Find where the given text appears and provide that cell's center as (x, y) coordinate. 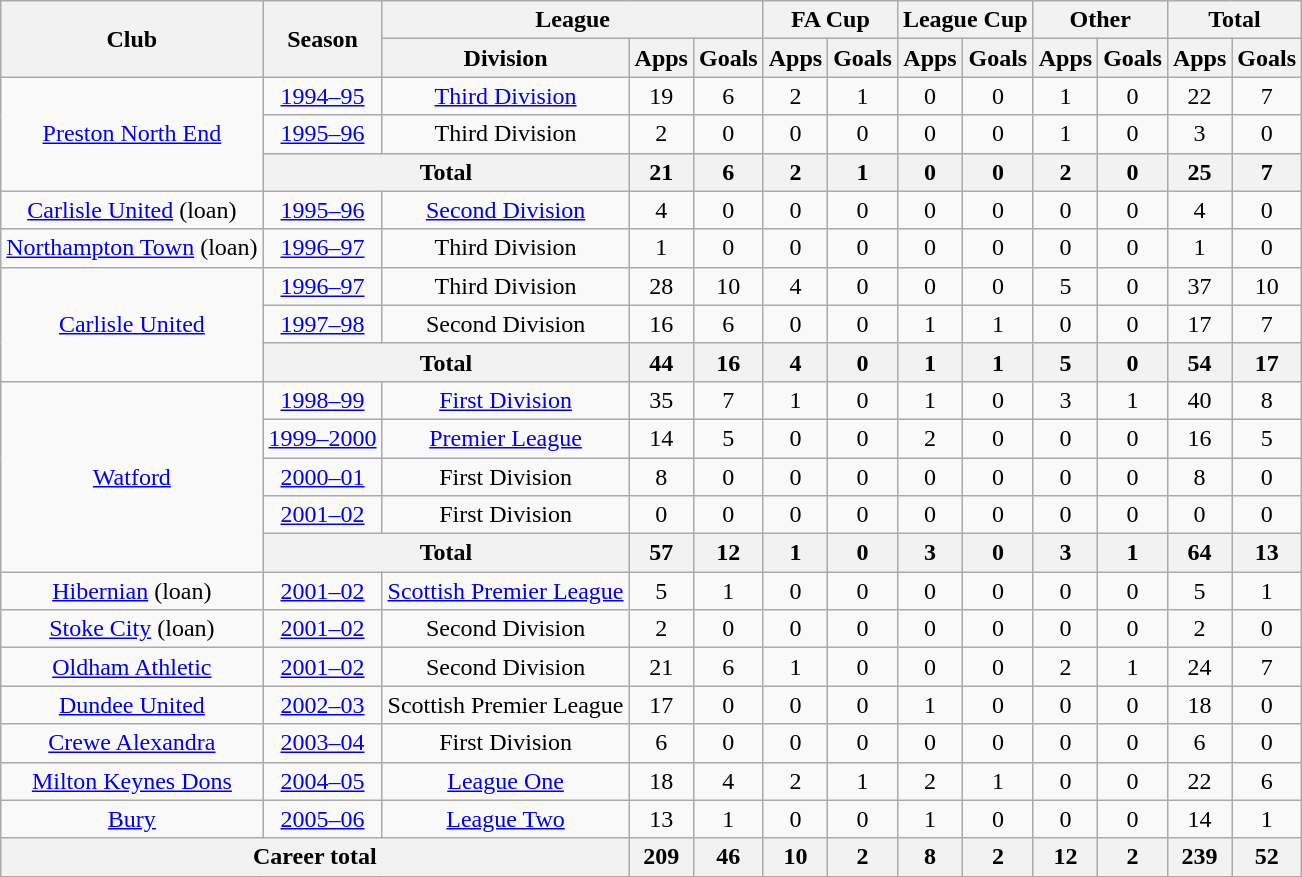
League Cup (965, 20)
Premier League (506, 438)
46 (728, 857)
Northampton Town (loan) (132, 248)
24 (1199, 667)
2002–03 (322, 705)
Preston North End (132, 134)
2005–06 (322, 819)
Club (132, 39)
Oldham Athletic (132, 667)
37 (1199, 286)
1998–99 (322, 400)
57 (661, 553)
Stoke City (loan) (132, 629)
League (572, 20)
Carlisle United (loan) (132, 210)
Season (322, 39)
44 (661, 362)
Crewe Alexandra (132, 743)
Other (1100, 20)
Hibernian (loan) (132, 591)
209 (661, 857)
League One (506, 781)
64 (1199, 553)
Career total (315, 857)
Milton Keynes Dons (132, 781)
35 (661, 400)
1997–98 (322, 324)
40 (1199, 400)
52 (1267, 857)
FA Cup (830, 20)
Division (506, 58)
54 (1199, 362)
League Two (506, 819)
2004–05 (322, 781)
19 (661, 96)
28 (661, 286)
2000–01 (322, 477)
1994–95 (322, 96)
Bury (132, 819)
Watford (132, 476)
1999–2000 (322, 438)
Dundee United (132, 705)
239 (1199, 857)
2003–04 (322, 743)
Carlisle United (132, 324)
25 (1199, 172)
